Scan for the cell matching the given text and deliver its [X, Y] coordinate at center. 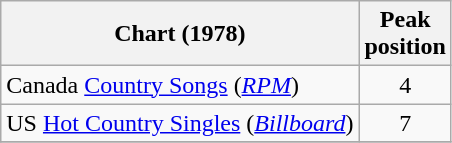
Chart (1978) [180, 34]
Canada Country Songs (RPM) [180, 85]
Peakposition [405, 34]
7 [405, 123]
US Hot Country Singles (Billboard) [180, 123]
4 [405, 85]
